Determine the (x, y) coordinate at the center of the cell enclosing the given text.  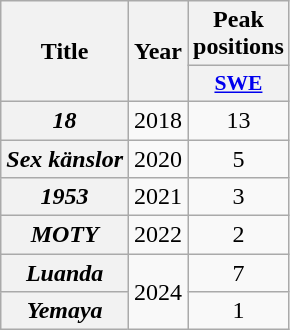
MOTY (65, 235)
SWE (239, 84)
2021 (158, 197)
Yemaya (65, 311)
1 (239, 311)
Peak positions (239, 34)
3 (239, 197)
2022 (158, 235)
7 (239, 273)
18 (65, 120)
2 (239, 235)
Year (158, 52)
1953 (65, 197)
5 (239, 159)
2020 (158, 159)
Title (65, 52)
2018 (158, 120)
Sex känslor (65, 159)
13 (239, 120)
Luanda (65, 273)
2024 (158, 292)
